Return (x, y) of the center of cell containing provided text 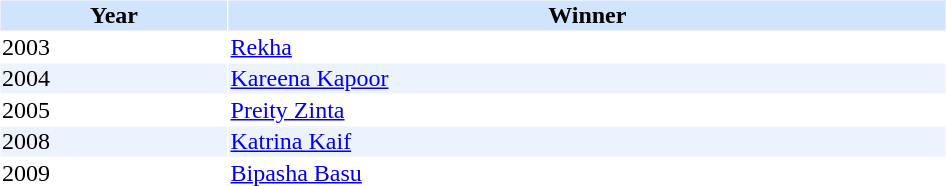
2003 (114, 47)
Winner (587, 15)
2004 (114, 79)
2005 (114, 110)
Rekha (587, 47)
2008 (114, 141)
Year (114, 15)
Katrina Kaif (587, 141)
Preity Zinta (587, 110)
Kareena Kapoor (587, 79)
